Output the [x, y] coordinate of the center of the cell containing the given text.  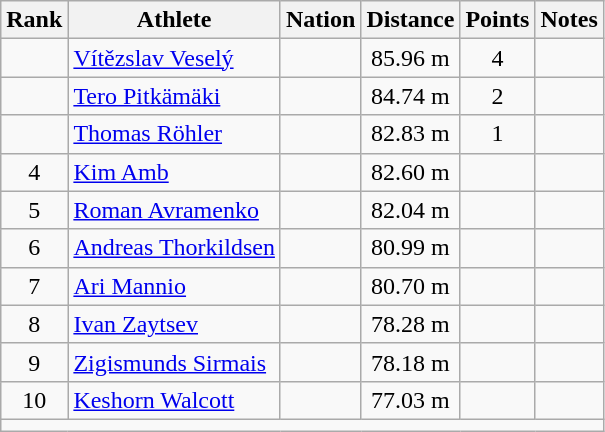
Athlete [174, 20]
Andreas Thorkildsen [174, 248]
82.83 m [410, 134]
2 [498, 96]
8 [34, 324]
Keshorn Walcott [174, 400]
80.99 m [410, 248]
Ivan Zaytsev [174, 324]
78.28 m [410, 324]
9 [34, 362]
Notes [569, 20]
78.18 m [410, 362]
85.96 m [410, 58]
Points [498, 20]
Nation [320, 20]
Zigismunds Sirmais [174, 362]
Vítězslav Veselý [174, 58]
10 [34, 400]
5 [34, 210]
82.04 m [410, 210]
77.03 m [410, 400]
80.70 m [410, 286]
Roman Avramenko [174, 210]
Distance [410, 20]
82.60 m [410, 172]
Thomas Röhler [174, 134]
Kim Amb [174, 172]
7 [34, 286]
Ari Mannio [174, 286]
Tero Pitkämäki [174, 96]
1 [498, 134]
84.74 m [410, 96]
Rank [34, 20]
6 [34, 248]
